Locate the cell with the specified text and output its (x, y) center coordinate. 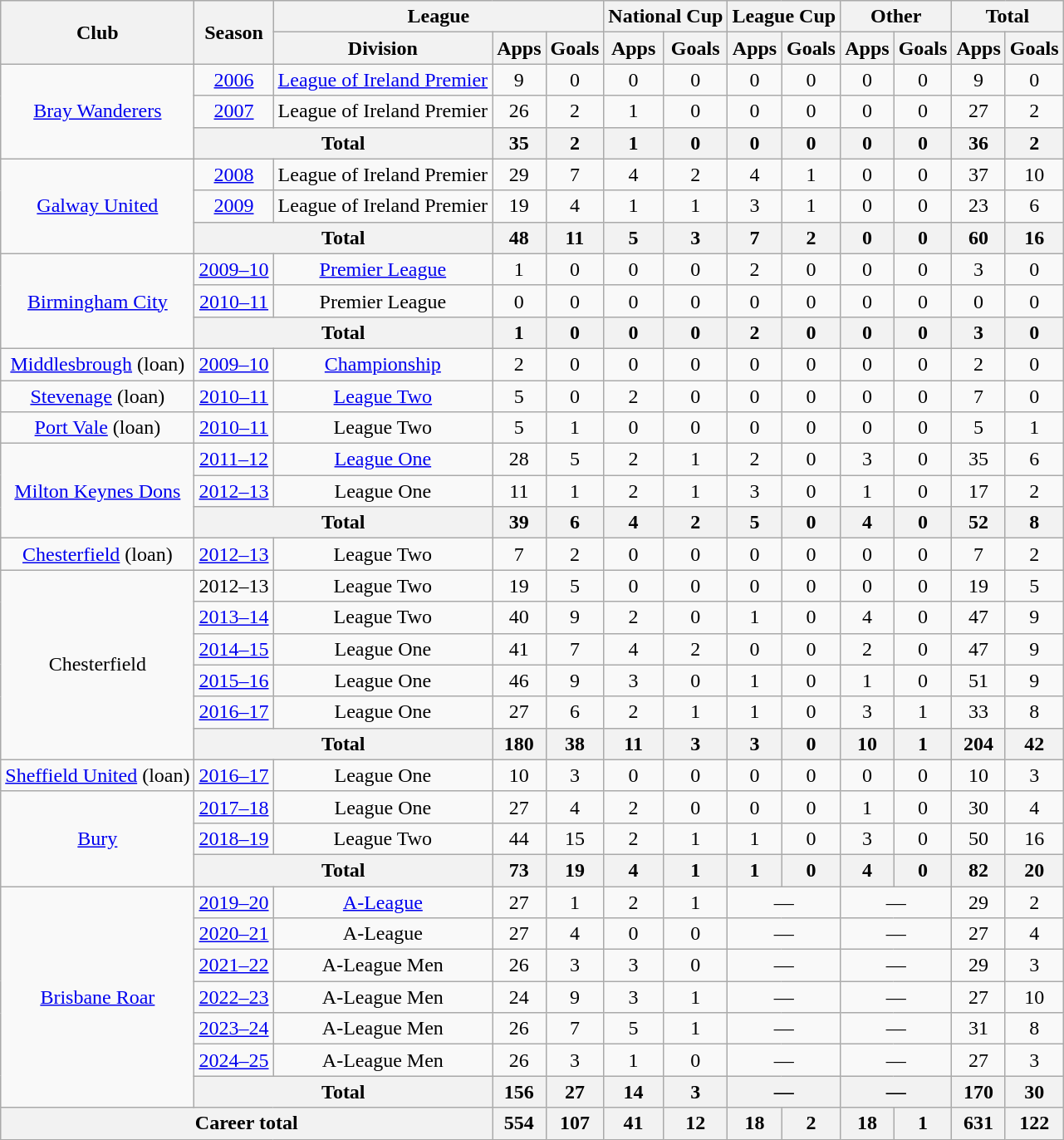
Season (234, 32)
156 (519, 1092)
170 (978, 1092)
Stevenage (loan) (98, 396)
631 (978, 1123)
Bray Wanderers (98, 111)
14 (634, 1092)
46 (519, 681)
Other (896, 17)
48 (519, 238)
2017–18 (234, 807)
60 (978, 238)
15 (575, 838)
31 (978, 1029)
38 (575, 744)
2019–20 (234, 902)
52 (978, 523)
2014–15 (234, 649)
Middlesbrough (loan) (98, 364)
2013–14 (234, 617)
League (439, 17)
2024–25 (234, 1060)
2018–19 (234, 838)
12 (695, 1123)
204 (978, 744)
33 (978, 712)
2006 (234, 80)
Galway United (98, 206)
554 (519, 1123)
24 (519, 997)
League Cup (784, 17)
180 (519, 744)
2015–16 (234, 681)
2021–22 (234, 966)
2008 (234, 174)
37 (978, 174)
2022–23 (234, 997)
Chesterfield (98, 665)
28 (519, 459)
National Cup (666, 17)
Chesterfield (loan) (98, 554)
82 (978, 870)
107 (575, 1123)
2023–24 (234, 1029)
2007 (234, 111)
Club (98, 32)
51 (978, 681)
2009 (234, 206)
2020–21 (234, 934)
Bury (98, 838)
2011–12 (234, 459)
40 (519, 617)
Birmingham City (98, 301)
50 (978, 838)
Career total (247, 1123)
39 (519, 523)
Port Vale (loan) (98, 428)
Brisbane Roar (98, 996)
Sheffield United (loan) (98, 775)
Championship (383, 364)
20 (1034, 870)
73 (519, 870)
Division (383, 48)
122 (1034, 1123)
23 (978, 206)
36 (978, 143)
Milton Keynes Dons (98, 491)
17 (978, 491)
44 (519, 838)
42 (1034, 744)
